Identify which cell holds the provided text, then report its (x, y) central coordinate. 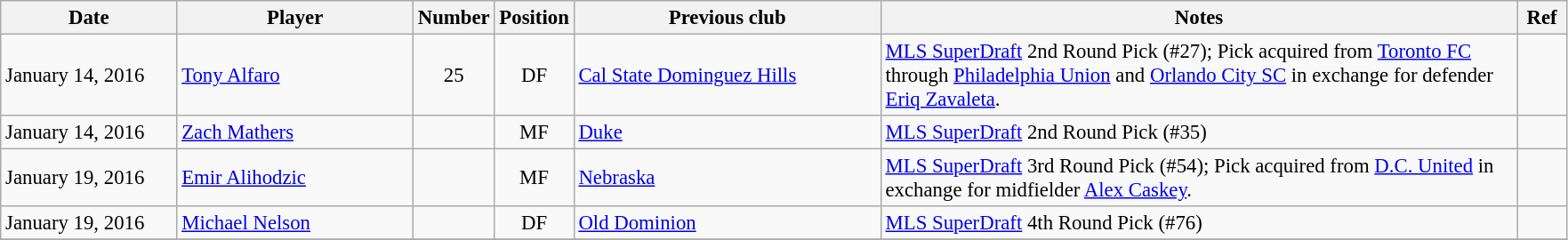
Tony Alfaro (295, 76)
25 (454, 76)
Previous club (728, 18)
Michael Nelson (295, 223)
Player (295, 18)
Notes (1199, 18)
Emir Alihodzic (295, 178)
MLS SuperDraft 3rd Round Pick (#54); Pick acquired from D.C. United in exchange for midfielder Alex Caskey. (1199, 178)
Old Dominion (728, 223)
Ref (1542, 18)
MLS SuperDraft 4th Round Pick (#76) (1199, 223)
Duke (728, 132)
MLS SuperDraft 2nd Round Pick (#35) (1199, 132)
Cal State Dominguez Hills (728, 76)
Position (534, 18)
Date (89, 18)
Zach Mathers (295, 132)
Number (454, 18)
Nebraska (728, 178)
